Determine the (x, y) coordinate at the center of the cell enclosing the given text.  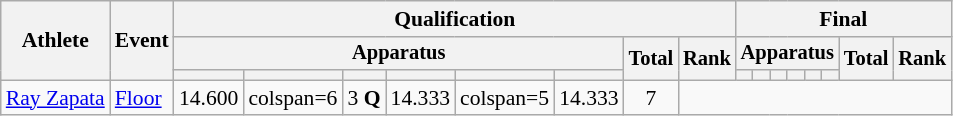
colspan=6 (292, 98)
Qualification (455, 19)
Athlete (56, 40)
Event (142, 40)
Floor (142, 98)
7 (652, 98)
colspan=5 (504, 98)
14.600 (208, 98)
Ray Zapata (56, 98)
Final (844, 19)
3 Q (364, 98)
